Extract the [X, Y] coordinate from the center of the cell holding the provided text.  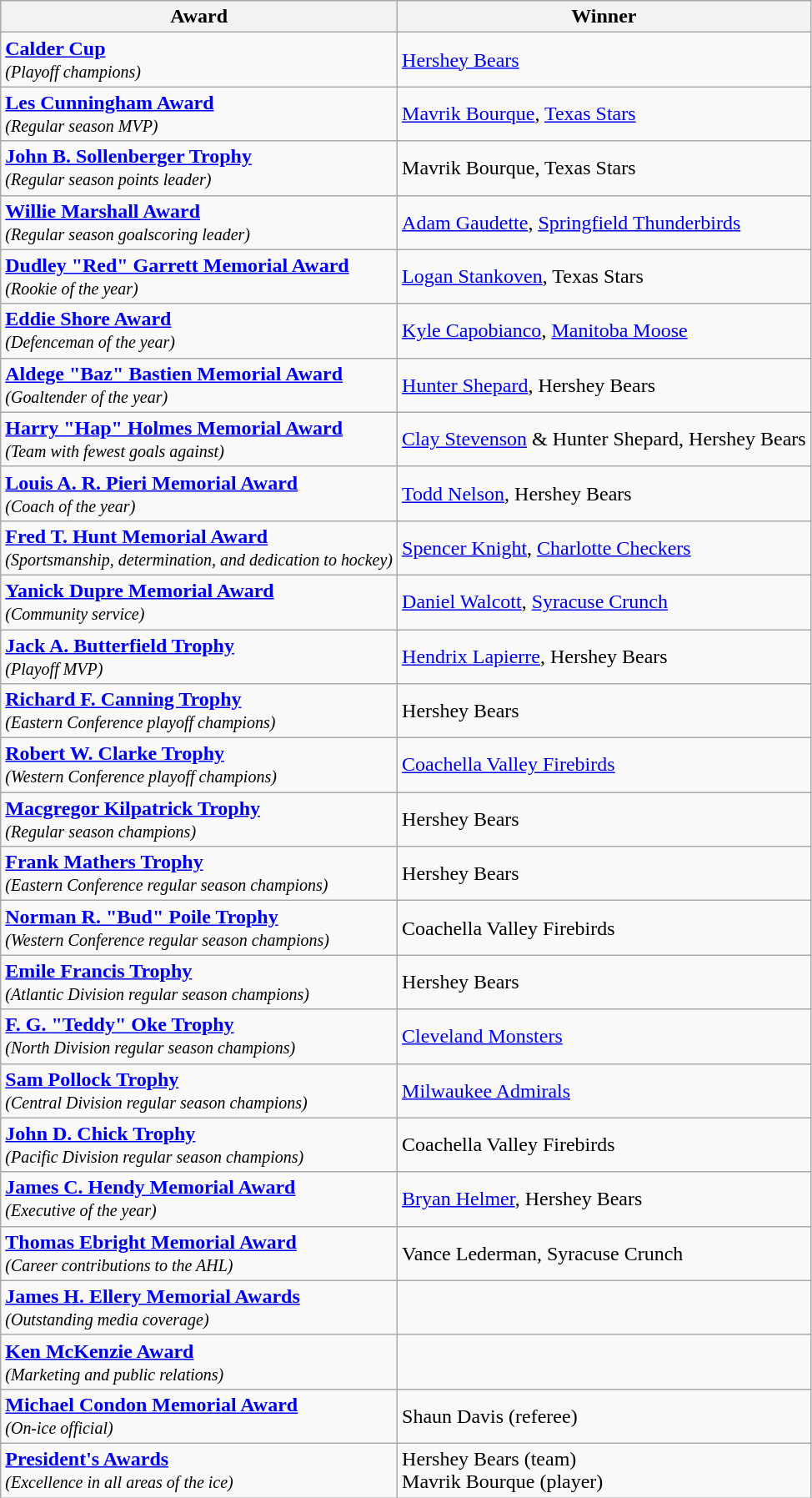
F. G. "Teddy" Oke Trophy(North Division regular season champions) [199, 1036]
James C. Hendy Memorial Award(Executive of the year) [199, 1199]
Hunter Shepard, Hershey Bears [604, 385]
Robert W. Clarke Trophy (Western Conference playoff champions) [199, 766]
Jack A. Butterfield Trophy (Playoff MVP) [199, 656]
Macgregor Kilpatrick Trophy(Regular season champions) [199, 819]
Hershey Bears (team)Mavrik Bourque (player) [604, 1470]
Frank Mathers Trophy(Eastern Conference regular season champions) [199, 874]
Aldege "Baz" Bastien Memorial Award (Goaltender of the year) [199, 385]
James H. Ellery Memorial Awards(Outstanding media coverage) [199, 1308]
Vance Lederman, Syracuse Crunch [604, 1253]
Winner [604, 17]
Clay Stevenson & Hunter Shepard, Hershey Bears [604, 439]
Willie Marshall Award (Regular season goalscoring leader) [199, 222]
Michael Condon Memorial Award(On-ice official) [199, 1416]
Daniel Walcott, Syracuse Crunch [604, 602]
Eddie Shore Award (Defenceman of the year) [199, 330]
Cleveland Monsters [604, 1036]
Ken McKenzie Award(Marketing and public relations) [199, 1361]
Thomas Ebright Memorial Award(Career contributions to the AHL) [199, 1253]
Louis A. R. Pieri Memorial Award (Coach of the year) [199, 494]
Emile Francis Trophy (Atlantic Division regular season champions) [199, 983]
Bryan Helmer, Hershey Bears [604, 1199]
Adam Gaudette, Springfield Thunderbirds [604, 222]
Calder Cup (Playoff champions) [199, 60]
President's Awards(Excellence in all areas of the ice) [199, 1470]
Sam Pollock Trophy(Central Division regular season champions) [199, 1091]
Shaun Davis (referee) [604, 1416]
Yanick Dupre Memorial Award (Community service) [199, 602]
Hendrix Lapierre, Hershey Bears [604, 656]
Harry "Hap" Holmes Memorial Award (Team with fewest goals against) [199, 439]
Dudley "Red" Garrett Memorial Award (Rookie of the year) [199, 277]
Richard F. Canning Trophy (Eastern Conference playoff champions) [199, 711]
Spencer Knight, Charlotte Checkers [604, 547]
Norman R. "Bud" Poile Trophy(Western Conference regular season champions) [199, 927]
Logan Stankoven, Texas Stars [604, 277]
Les Cunningham Award (Regular season MVP) [199, 113]
Award [199, 17]
Todd Nelson, Hershey Bears [604, 494]
Milwaukee Admirals [604, 1091]
Kyle Capobianco, Manitoba Moose [604, 330]
John B. Sollenberger Trophy (Regular season points leader) [199, 168]
Fred T. Hunt Memorial Award (Sportsmanship, determination, and dedication to hockey) [199, 547]
John D. Chick Trophy(Pacific Division regular season champions) [199, 1144]
